Search for the cell housing the specified text and yield its (x, y) center coordinate. 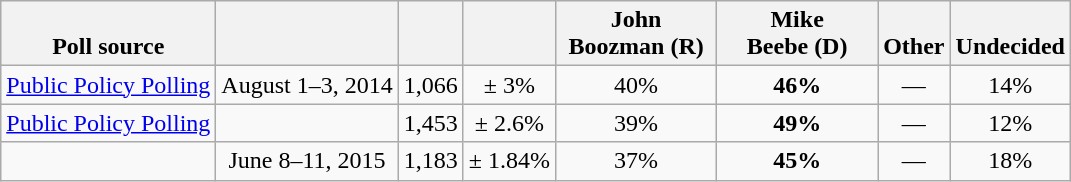
46% (798, 85)
1,453 (430, 123)
1,183 (430, 161)
± 3% (509, 85)
MikeBeebe (D) (798, 34)
49% (798, 123)
39% (636, 123)
JohnBoozman (R) (636, 34)
12% (1010, 123)
40% (636, 85)
± 1.84% (509, 161)
18% (1010, 161)
Undecided (1010, 34)
June 8–11, 2015 (307, 161)
1,066 (430, 85)
± 2.6% (509, 123)
Other (914, 34)
37% (636, 161)
Poll source (108, 34)
45% (798, 161)
August 1–3, 2014 (307, 85)
14% (1010, 85)
